Detect which cell encompasses the target text, then output its [x, y] center coordinate. 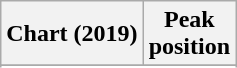
Peakposition [189, 34]
Chart (2019) [72, 34]
